Capture the cell that displays the provided text and extract its [x, y] central coordinate. 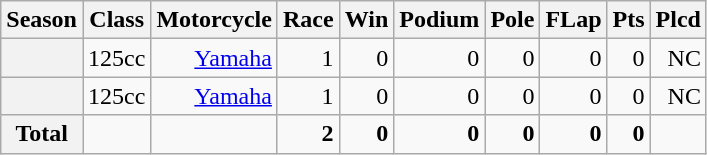
Podium [440, 20]
Class [116, 20]
Win [366, 20]
Race [308, 20]
Motorcycle [214, 20]
Season [42, 20]
Pts [628, 20]
2 [308, 134]
Plcd [678, 20]
Total [42, 134]
Pole [512, 20]
FLap [574, 20]
